Detect which cell encompasses the target text, then output its (x, y) center coordinate. 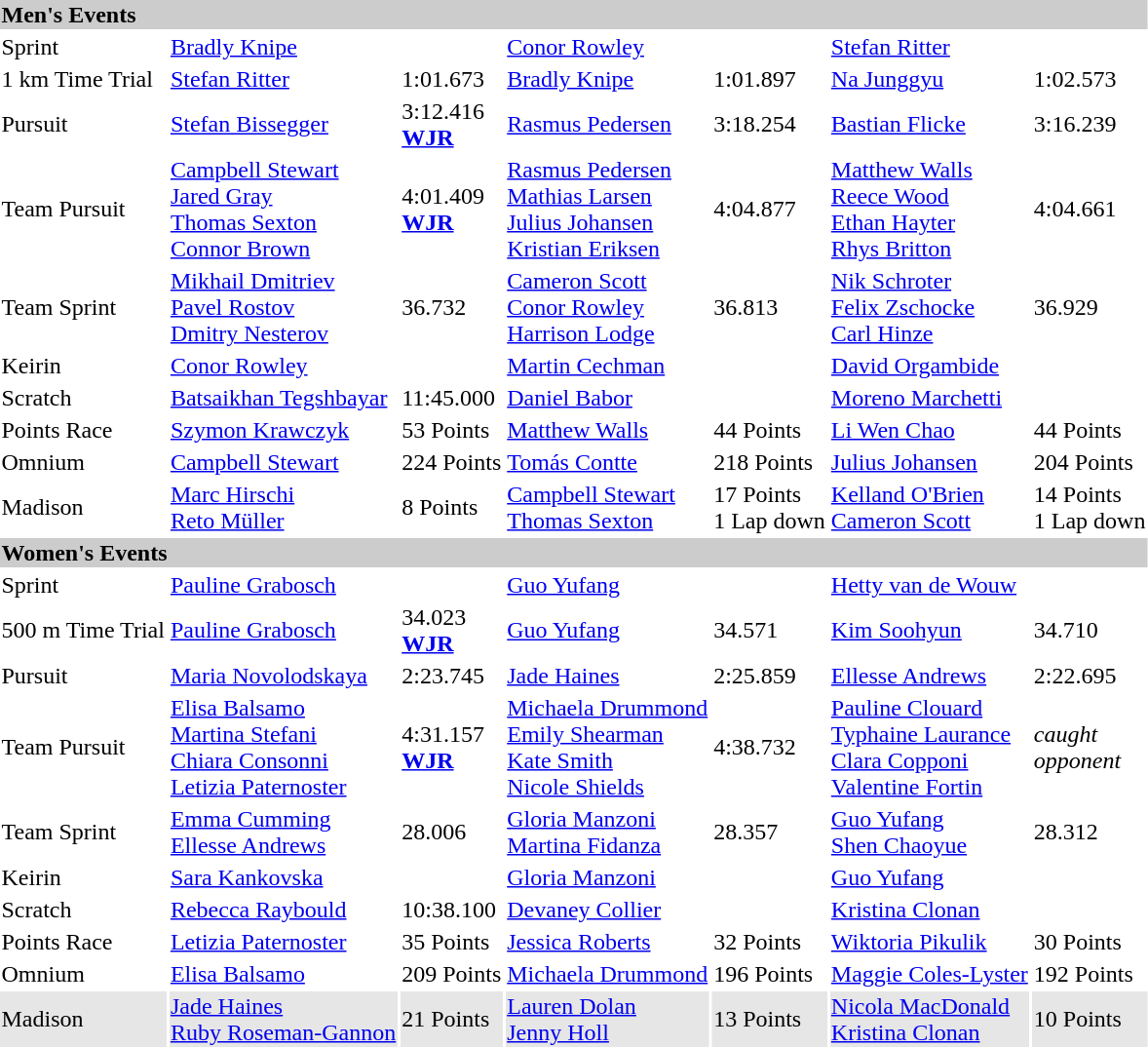
Pauline ClouardTyphaine LauranceClara CopponiValentine Fortin (930, 747)
Emma CummingEllesse Andrews (283, 833)
Matthew Walls (608, 430)
Julius Johansen (930, 462)
32 Points (770, 942)
Marc HirschiReto Müller (283, 507)
10 Points (1090, 1020)
Guo YufangShen Chaoyue (930, 833)
Matthew WallsReece WoodEthan HayterRhys Britton (930, 209)
Moreno Marchetti (930, 398)
4:01.409WJR (452, 209)
36.732 (452, 307)
Stefan Bissegger (283, 125)
1:01.897 (770, 79)
53 Points (452, 430)
28.312 (1090, 833)
218 Points (770, 462)
Devaney Collier (608, 910)
224 Points (452, 462)
Kristina Clonan (930, 910)
4:04.877 (770, 209)
Gloria Manzoni (608, 877)
Michaela Drummond (608, 974)
2:23.745 (452, 676)
Rasmus PedersenMathias LarsenJulius JohansenKristian Eriksen (608, 209)
Ellesse Andrews (930, 676)
21 Points (452, 1020)
caughtopponent (1090, 747)
Gloria ManzoniMartina Fidanza (608, 833)
Campbell Stewart (283, 462)
4:38.732 (770, 747)
Nik SchroterFelix ZschockeCarl Hinze (930, 307)
192 Points (1090, 974)
Rasmus Pedersen (608, 125)
30 Points (1090, 942)
36.813 (770, 307)
36.929 (1090, 307)
Batsaikhan Tegshbayar (283, 398)
Szymon Krawczyk (283, 430)
196 Points (770, 974)
Elisa BalsamoMartina StefaniChiara ConsonniLetizia Paternoster (283, 747)
Na Junggyu (930, 79)
1 km Time Trial (83, 79)
Bastian Flicke (930, 125)
4:31.157WJR (452, 747)
Letizia Paternoster (283, 942)
Michaela DrummondEmily ShearmanKate SmithNicole Shields (608, 747)
Maggie Coles-Lyster (930, 974)
3:12.416WJR (452, 125)
10:38.100 (452, 910)
34.023WJR (452, 630)
Sara Kankovska (283, 877)
Men's Events (573, 15)
34.710 (1090, 630)
3:16.239 (1090, 125)
Cameron ScottConor RowleyHarrison Lodge (608, 307)
3:18.254 (770, 125)
Rebecca Raybould (283, 910)
Daniel Babor (608, 398)
Campbell StewartJared GrayThomas SextonConnor Brown (283, 209)
Lauren DolanJenny Holl (608, 1020)
Mikhail DmitrievPavel RostovDmitry Nesterov (283, 307)
1:01.673 (452, 79)
Li Wen Chao (930, 430)
500 m Time Trial (83, 630)
2:25.859 (770, 676)
Kim Soohyun (930, 630)
4:04.661 (1090, 209)
Campbell StewartThomas Sexton (608, 507)
204 Points (1090, 462)
Jessica Roberts (608, 942)
28.006 (452, 833)
13 Points (770, 1020)
2:22.695 (1090, 676)
14 Points1 Lap down (1090, 507)
Jade Haines (608, 676)
Wiktoria Pikulik (930, 942)
35 Points (452, 942)
209 Points (452, 974)
Hetty van de Wouw (930, 585)
8 Points (452, 507)
Maria Novolodskaya (283, 676)
Elisa Balsamo (283, 974)
34.571 (770, 630)
Jade HainesRuby Roseman-Gannon (283, 1020)
Tomás Contte (608, 462)
1:02.573 (1090, 79)
Martin Cechman (608, 366)
17 Points1 Lap down (770, 507)
Women's Events (573, 553)
11:45.000 (452, 398)
28.357 (770, 833)
David Orgambide (930, 366)
Nicola MacDonaldKristina Clonan (930, 1020)
Kelland O'BrienCameron Scott (930, 507)
